For the text-containing cell, return its midpoint in (X, Y) coordinate format. 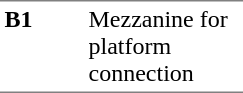
Mezzanine for platform connection (164, 46)
B1 (42, 46)
